Extract the [x, y] coordinate from the center of the cell holding the provided text.  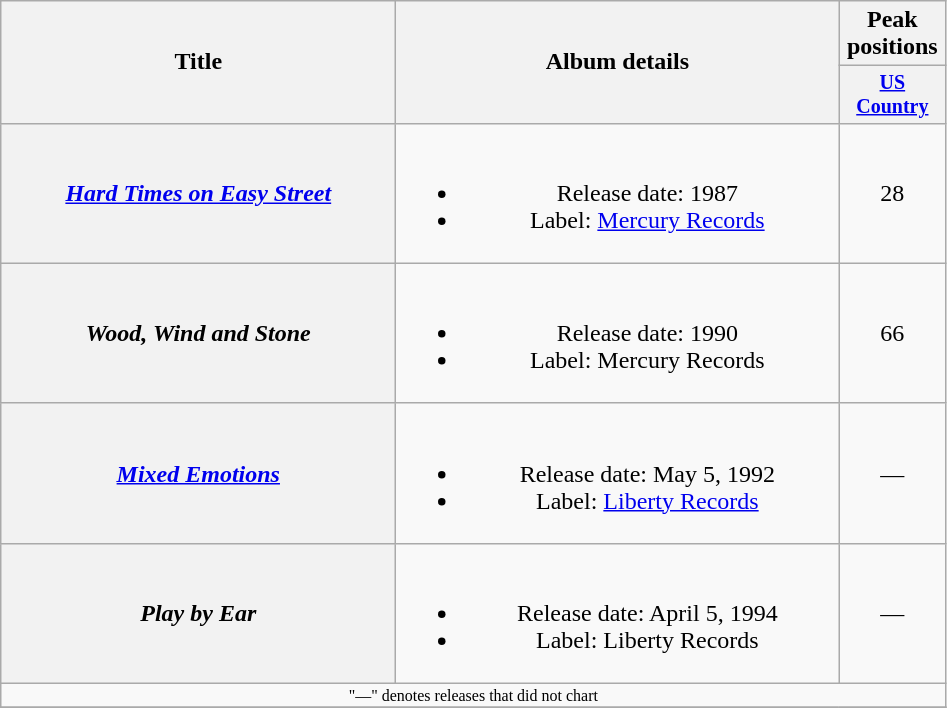
Peak positions [892, 34]
"—" denotes releases that did not chart [474, 696]
Album details [618, 62]
28 [892, 193]
Wood, Wind and Stone [198, 333]
66 [892, 333]
Release date: May 5, 1992Label: Liberty Records [618, 473]
Mixed Emotions [198, 473]
Title [198, 62]
Play by Ear [198, 613]
Release date: April 5, 1994Label: Liberty Records [618, 613]
Release date: 1987Label: Mercury Records [618, 193]
US Country [892, 94]
Hard Times on Easy Street [198, 193]
Release date: 1990Label: Mercury Records [618, 333]
